Provide the [X, Y] coordinate of the cell's center where the given text is located.  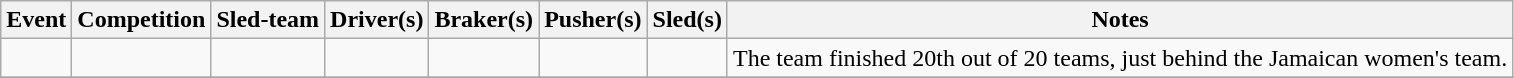
Sled-team [268, 20]
Pusher(s) [593, 20]
Notes [1120, 20]
Driver(s) [377, 20]
Event [36, 20]
Braker(s) [484, 20]
Competition [142, 20]
Sled(s) [687, 20]
The team finished 20th out of 20 teams, just behind the Jamaican women's team. [1120, 58]
